Find where the given text appears and provide that cell's center as [x, y] coordinate. 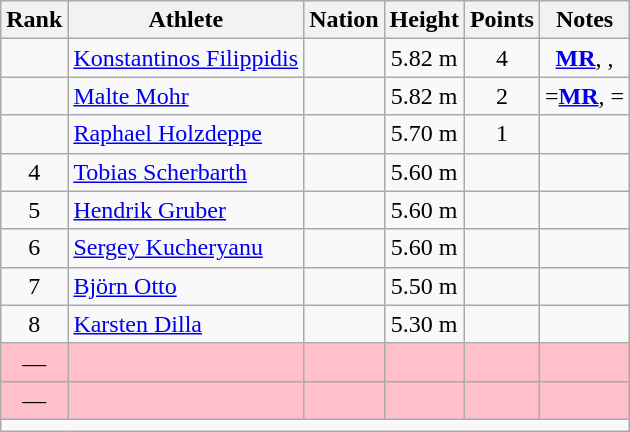
2 [502, 96]
1 [502, 134]
=MR, = [584, 96]
6 [34, 248]
Height [424, 20]
Rank [34, 20]
5.50 m [424, 286]
Points [502, 20]
MR, , [584, 58]
7 [34, 286]
Athlete [186, 20]
Notes [584, 20]
5 [34, 210]
Björn Otto [186, 286]
Hendrik Gruber [186, 210]
5.30 m [424, 324]
Konstantinos Filippidis [186, 58]
Raphael Holzdeppe [186, 134]
Malte Mohr [186, 96]
Nation [344, 20]
Sergey Kucheryanu [186, 248]
5.70 m [424, 134]
Tobias Scherbarth [186, 172]
Karsten Dilla [186, 324]
8 [34, 324]
